For the text-containing cell, return its midpoint in (X, Y) coordinate format. 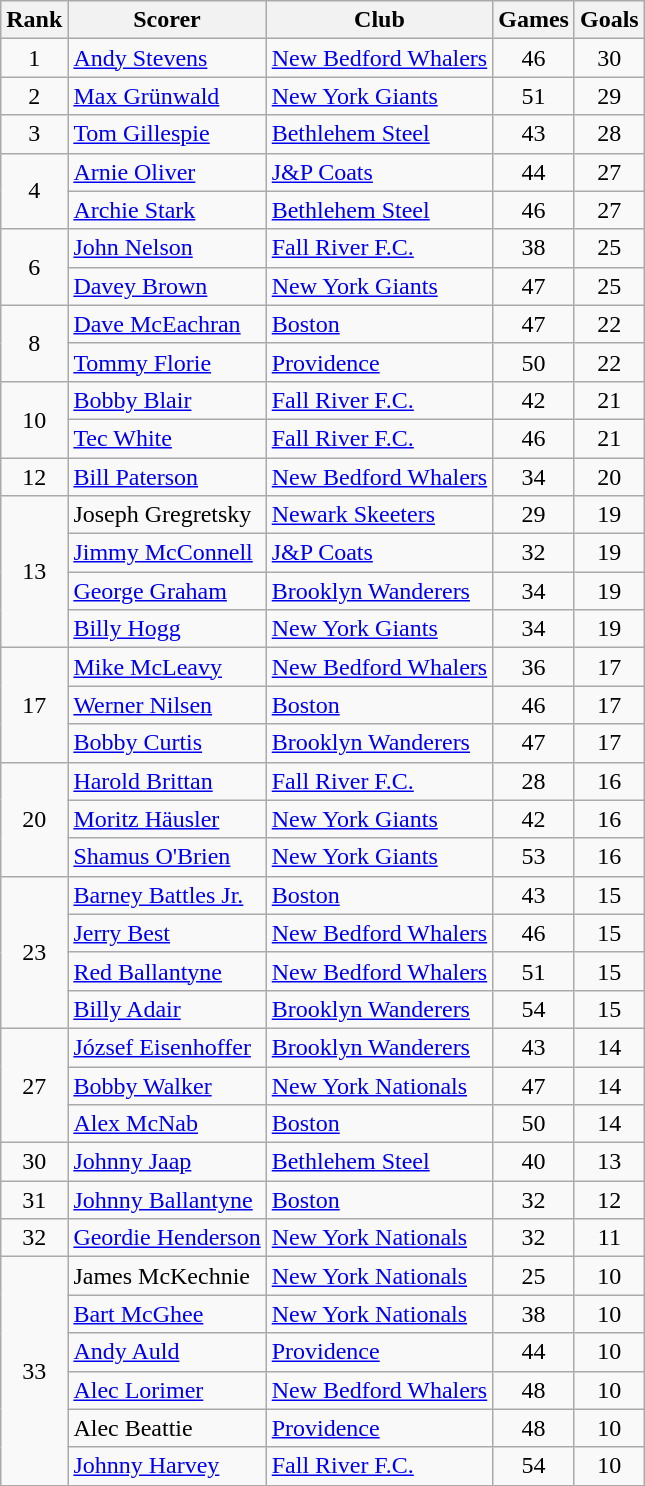
Harold Brittan (167, 781)
Johnny Ballantyne (167, 1200)
Shamus O'Brien (167, 857)
Jimmy McConnell (167, 553)
Bobby Walker (167, 1085)
Tec White (167, 438)
Newark Skeeters (380, 515)
Archie Stark (167, 210)
Tom Gillespie (167, 134)
Joseph Gregretsky (167, 515)
31 (34, 1200)
2 (34, 96)
József Eisenhoffer (167, 1047)
Bart McGhee (167, 1314)
Tommy Florie (167, 362)
Mike McLeavy (167, 667)
Davey Brown (167, 286)
John Nelson (167, 248)
Werner Nilsen (167, 705)
23 (34, 952)
Johnny Jaap (167, 1162)
Barney Battles Jr. (167, 895)
Andy Auld (167, 1352)
36 (534, 667)
33 (34, 1371)
Max Grünwald (167, 96)
Johnny Harvey (167, 1466)
53 (534, 857)
Andy Stevens (167, 58)
1 (34, 58)
Moritz Häusler (167, 819)
6 (34, 267)
Billy Hogg (167, 629)
Scorer (167, 20)
Dave McEachran (167, 324)
11 (609, 1238)
40 (534, 1162)
George Graham (167, 591)
Bobby Blair (167, 400)
Alec Beattie (167, 1428)
James McKechnie (167, 1276)
Billy Adair (167, 1009)
Rank (34, 20)
Red Ballantyne (167, 971)
Jerry Best (167, 933)
Goals (609, 20)
Alec Lorimer (167, 1390)
4 (34, 191)
Games (534, 20)
Bobby Curtis (167, 743)
Bill Paterson (167, 477)
Alex McNab (167, 1124)
Geordie Henderson (167, 1238)
Club (380, 20)
3 (34, 134)
Arnie Oliver (167, 172)
8 (34, 343)
